Search for the cell housing the specified text and yield its [X, Y] center coordinate. 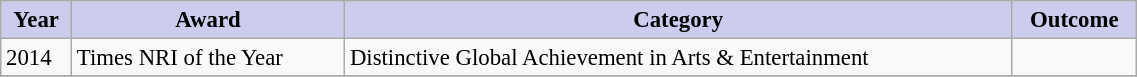
Award [208, 20]
Category [678, 20]
Year [36, 20]
Times NRI of the Year [208, 58]
Outcome [1074, 20]
2014 [36, 58]
Distinctive Global Achievement in Arts & Entertainment [678, 58]
